Locate the cell with the specified text and output its [X, Y] center coordinate. 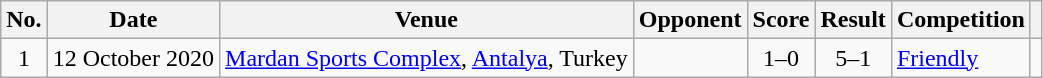
Opponent [690, 20]
1 [24, 58]
12 October 2020 [133, 58]
1–0 [781, 58]
5–1 [853, 58]
Date [133, 20]
Friendly [960, 58]
Mardan Sports Complex, Antalya, Turkey [427, 58]
Result [853, 20]
Score [781, 20]
No. [24, 20]
Competition [960, 20]
Venue [427, 20]
